Provide the (x, y) coordinate of the cell's center where the given text is located.  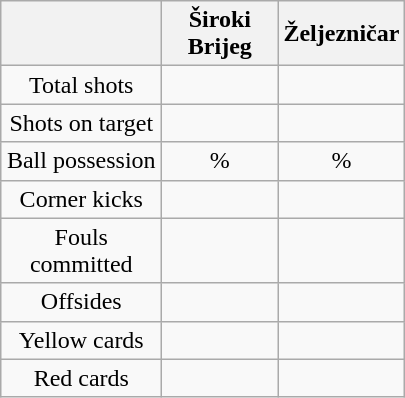
Ball possession (82, 161)
Široki Brijeg (220, 34)
Yellow cards (82, 340)
Fouls committed (82, 250)
Corner kicks (82, 199)
Offsides (82, 302)
Total shots (82, 85)
Shots on target (82, 123)
Red cards (82, 378)
Željezničar (342, 34)
